Extract the [X, Y] coordinate from the center of the cell holding the provided text.  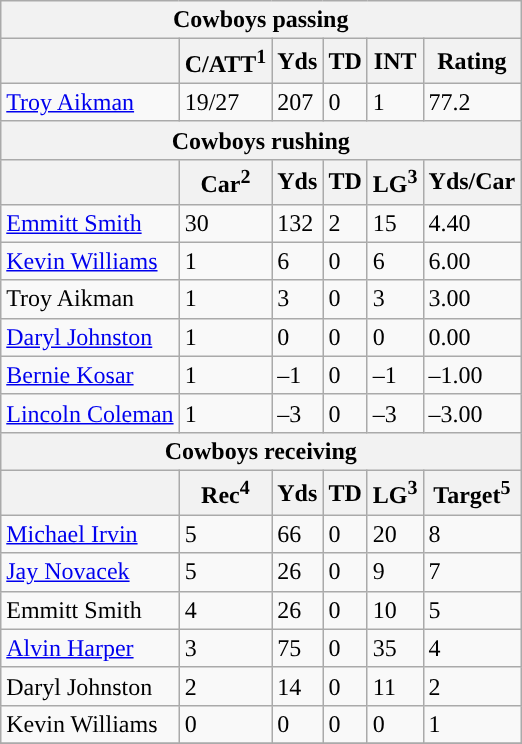
7 [472, 572]
Rec4 [226, 492]
Car2 [226, 182]
Alvin Harper [90, 648]
66 [298, 534]
10 [395, 610]
Cowboys passing [261, 20]
207 [298, 102]
Cowboys receiving [261, 451]
77.2 [472, 102]
8 [472, 534]
Bernie Kosar [90, 375]
C/ATT1 [226, 62]
35 [395, 648]
Cowboys rushing [261, 140]
Michael Irvin [90, 534]
19/27 [226, 102]
132 [298, 223]
Jay Novacek [90, 572]
75 [298, 648]
4.40 [472, 223]
–3.00 [472, 413]
Rating [472, 62]
9 [395, 572]
30 [226, 223]
14 [298, 686]
Target5 [472, 492]
11 [395, 686]
Lincoln Coleman [90, 413]
Yds/Car [472, 182]
6.00 [472, 261]
–1.00 [472, 375]
20 [395, 534]
INT [395, 62]
3.00 [472, 299]
15 [395, 223]
0.00 [472, 337]
